Capture the cell that displays the provided text and extract its (X, Y) central coordinate. 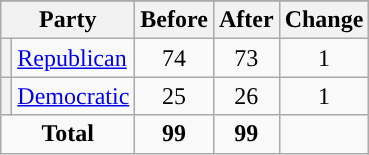
Total (68, 134)
74 (174, 58)
Change (324, 20)
73 (246, 58)
Republican (74, 58)
26 (246, 96)
Before (174, 20)
Democratic (74, 96)
Party (68, 20)
25 (174, 96)
After (246, 20)
